Pinpoint the cell where the given text exists, returning its (x, y) midpoint coordinate. 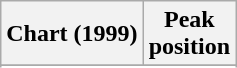
Peakposition (189, 34)
Chart (1999) (72, 34)
